Detect which cell encompasses the target text, then output its [x, y] center coordinate. 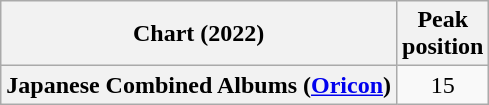
Chart (2022) [199, 34]
Peakposition [443, 34]
15 [443, 85]
Japanese Combined Albums (Oricon) [199, 85]
